Extract the [X, Y] coordinate from the center of the cell holding the provided text.  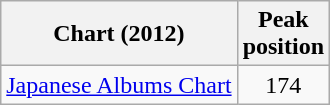
Chart (2012) [119, 34]
174 [283, 85]
Peakposition [283, 34]
Japanese Albums Chart [119, 85]
